Search for the cell housing the specified text and yield its [X, Y] center coordinate. 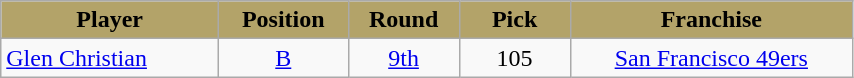
B [284, 58]
Position [284, 20]
Franchise [711, 20]
Pick [514, 20]
Glen Christian [110, 58]
San Francisco 49ers [711, 58]
9th [404, 58]
Round [404, 20]
Player [110, 20]
105 [514, 58]
